Capture the cell that displays the provided text and extract its (X, Y) central coordinate. 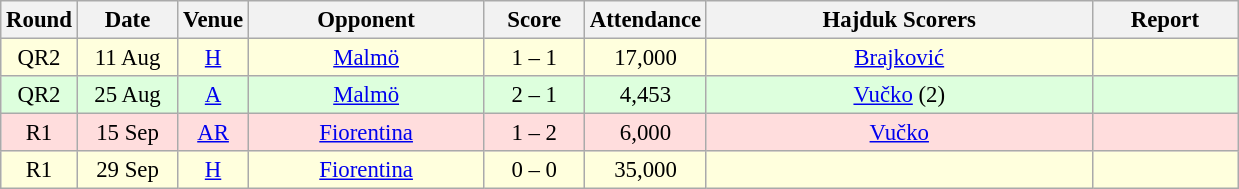
Round (39, 20)
Vučko (2) (899, 95)
1 – 1 (534, 58)
15 Sep (128, 133)
6,000 (646, 133)
4,453 (646, 95)
2 – 1 (534, 95)
A (214, 95)
Hajduk Scorers (899, 20)
0 – 0 (534, 170)
Venue (214, 20)
Vučko (899, 133)
AR (214, 133)
Brajković (899, 58)
11 Aug (128, 58)
35,000 (646, 170)
1 – 2 (534, 133)
Date (128, 20)
25 Aug (128, 95)
29 Sep (128, 170)
Attendance (646, 20)
Report (1165, 20)
Score (534, 20)
Opponent (366, 20)
17,000 (646, 58)
